Extract the (x, y) coordinate from the center of the cell holding the provided text.  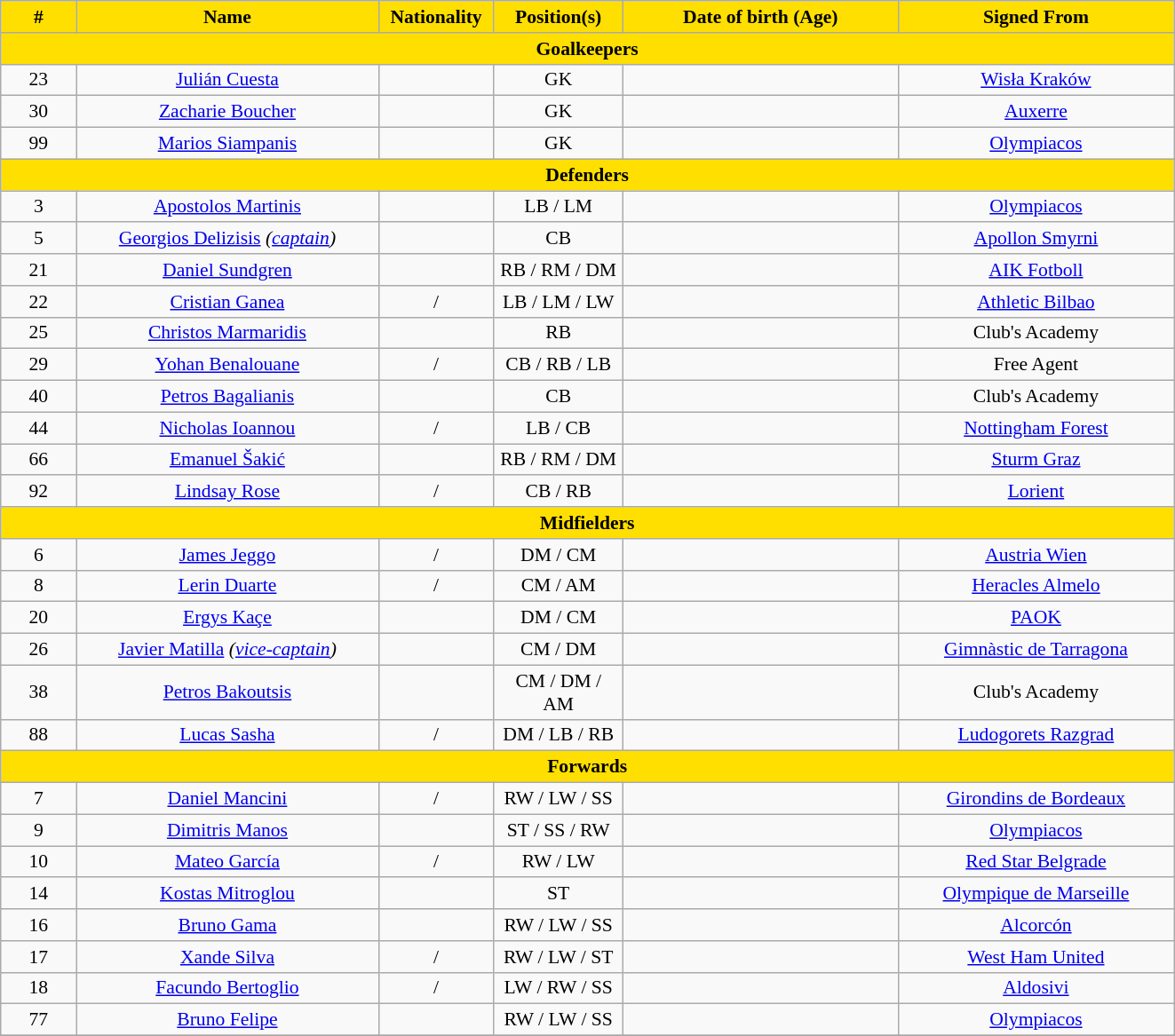
Girondins de Bordeaux (1036, 799)
26 (39, 650)
RW / LW (558, 862)
Name (227, 17)
Daniel Mancini (227, 799)
8 (39, 586)
CB / RB / LB (558, 365)
3 (39, 207)
PAOK (1036, 618)
6 (39, 555)
Yohan Benalouane (227, 365)
Ludogorets Razgrad (1036, 735)
AIK Fotboll (1036, 270)
Nicholas Ioannou (227, 428)
West Ham United (1036, 957)
10 (39, 862)
17 (39, 957)
Mateo García (227, 862)
LB / CB (558, 428)
Apollon Smyrni (1036, 239)
Lucas Sasha (227, 735)
LB / LM / LW (558, 302)
Xande Silva (227, 957)
88 (39, 735)
Georgios Delizisis (captain) (227, 239)
Defenders (588, 175)
CM / DM / AM (558, 692)
Daniel Sundgren (227, 270)
Dimitris Manos (227, 830)
38 (39, 692)
44 (39, 428)
99 (39, 144)
Gimnàstic de Tarragona (1036, 650)
Bruno Gama (227, 925)
Date of birth (Age) (760, 17)
Auxerre (1036, 112)
Marios Siampanis (227, 144)
Goalkeepers (588, 49)
14 (39, 894)
Cristian Ganea (227, 302)
Olympique de Marseille (1036, 894)
Signed From (1036, 17)
Apostolos Martinis (227, 207)
Zacharie Boucher (227, 112)
23 (39, 80)
77 (39, 1020)
Free Agent (1036, 365)
ST / SS / RW (558, 830)
Red Star Belgrade (1036, 862)
Austria Wien (1036, 555)
21 (39, 270)
9 (39, 830)
Position(s) (558, 17)
LW / RW / SS (558, 988)
Alcorcón (1036, 925)
Sturm Graz (1036, 460)
CM / AM (558, 586)
16 (39, 925)
LB / LM (558, 207)
30 (39, 112)
# (39, 17)
Wisła Kraków (1036, 80)
Facundo Bertoglio (227, 988)
Nationality (436, 17)
92 (39, 492)
Lorient (1036, 492)
Javier Matilla (vice-captain) (227, 650)
RW / LW / ST (558, 957)
Forwards (588, 767)
Lindsay Rose (227, 492)
Heracles Almelo (1036, 586)
25 (39, 333)
Kostas Mitroglou (227, 894)
Bruno Felipe (227, 1020)
Lerin Duarte (227, 586)
22 (39, 302)
Julián Cuesta (227, 80)
20 (39, 618)
Emanuel Šakić (227, 460)
Midfielders (588, 523)
Ergys Kaçe (227, 618)
CM / DM (558, 650)
Aldosivi (1036, 988)
29 (39, 365)
7 (39, 799)
5 (39, 239)
Petros Bakoutsis (227, 692)
40 (39, 397)
Athletic Bilbao (1036, 302)
Nottingham Forest (1036, 428)
DM / LB / RB (558, 735)
Petros Bagalianis (227, 397)
James Jeggo (227, 555)
18 (39, 988)
Christos Marmaridis (227, 333)
ST (558, 894)
CB / RB (558, 492)
66 (39, 460)
RB (558, 333)
